For the text-containing cell, return its midpoint in (x, y) coordinate format. 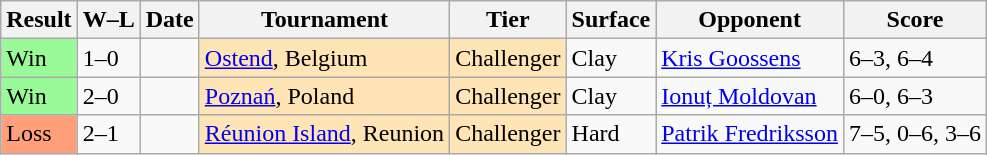
Score (914, 20)
Tier (508, 20)
Poznań, Poland (324, 96)
W–L (108, 20)
Date (170, 20)
Hard (611, 134)
6–0, 6–3 (914, 96)
Tournament (324, 20)
Patrik Fredriksson (750, 134)
6–3, 6–4 (914, 58)
Result (39, 20)
Opponent (750, 20)
Kris Goossens (750, 58)
2–0 (108, 96)
Loss (39, 134)
Réunion Island, Reunion (324, 134)
1–0 (108, 58)
2–1 (108, 134)
Ostend, Belgium (324, 58)
Surface (611, 20)
7–5, 0–6, 3–6 (914, 134)
Ionuț Moldovan (750, 96)
